Determine the [X, Y] coordinate at the center of the cell enclosing the given text.  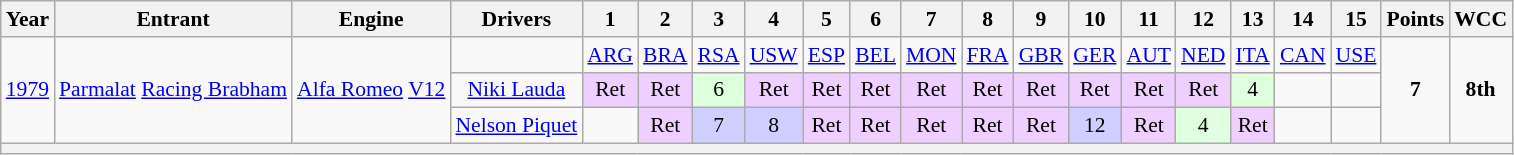
MON [932, 55]
Drivers [516, 19]
AUT [1148, 55]
15 [1356, 19]
USE [1356, 55]
1979 [28, 90]
14 [1303, 19]
Entrant [173, 19]
5 [826, 19]
ITA [1252, 55]
Alfa Romeo V12 [371, 90]
RSA [719, 55]
USW [774, 55]
Engine [371, 19]
FRA [988, 55]
Points [1415, 19]
9 [1042, 19]
BEL [876, 55]
WCC [1480, 19]
8th [1480, 90]
Niki Lauda [516, 90]
13 [1252, 19]
Nelson Piquet [516, 126]
Year [28, 19]
3 [719, 19]
ARG [610, 55]
11 [1148, 19]
2 [666, 19]
NED [1203, 55]
ESP [826, 55]
GBR [1042, 55]
GER [1094, 55]
10 [1094, 19]
CAN [1303, 55]
BRA [666, 55]
1 [610, 19]
Parmalat Racing Brabham [173, 90]
